Determine the [X, Y] coordinate at the center of the cell enclosing the given text.  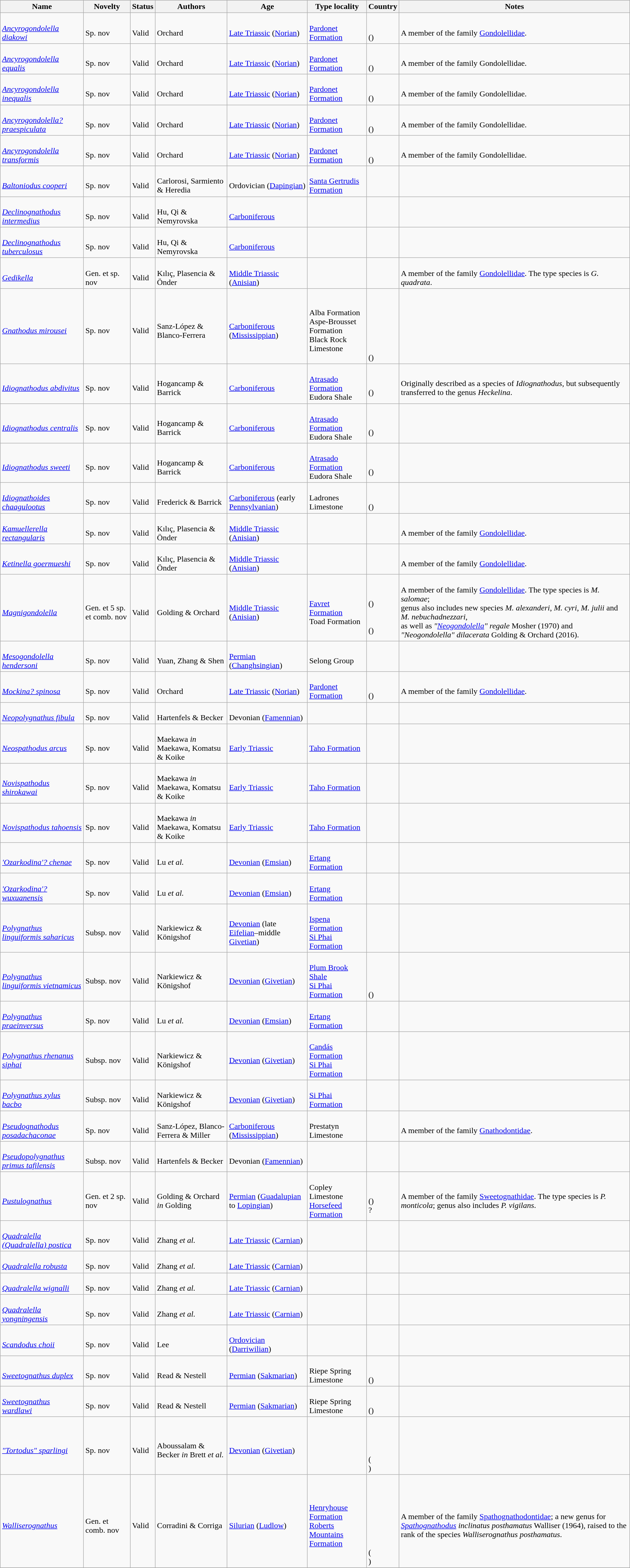
Ketinella goermueshi [42, 559]
Silurian (Ludlow) [267, 1521]
Gen. et comb. nov [107, 1521]
Mockina? spinosa [42, 687]
Polygnathus linguiformis vietnamicus [42, 977]
Kamuellerella rectangularis [42, 529]
Name [42, 7]
Status [143, 7]
Idiognathodus sweeti [42, 463]
Polygnathus praeinversus [42, 1016]
Carboniferous (early Pennsylvanian) [267, 498]
Neospathodus arcus [42, 743]
'Ozarkodina'? wuxuanensis [42, 888]
Permian (Changhsingian) [267, 656]
Ancyrogondolella? praespiculata [42, 120]
Authors [191, 7]
Permian (Guadalupian to Lopingian) [267, 1196]
Santa Gertrudis Formation [337, 181]
Selong Group [337, 656]
Novelty [107, 7]
Polygnathus xylus bacbo [42, 1096]
Si Phai Formation [337, 1096]
Quadralella wignalli [42, 1283]
Idiognathoides chaagulootus [42, 498]
Favret Formation Toad Formation [337, 608]
Declinognathodus intermedius [42, 212]
A member of the family Sweetognathidae. The type species is P. monticola; genus also includes P. vigilans. [514, 1196]
() ? [383, 1196]
Devonian (late Eifelian–middle Givetian) [267, 928]
Aboussalam & Becker in Brett et al. [191, 1446]
Golding & Orchard [191, 608]
Corradini & Corriga [191, 1521]
Magnigondolella [42, 608]
Ordovician (Dapingian) [267, 181]
Pseudognathodus posadachaconae [42, 1126]
Copley Limestone Horsefeed Formation [337, 1196]
Sweetognathus duplex [42, 1371]
Ancyrogondolella transformis [42, 151]
Ispena Formation Si Phai Formation [337, 928]
Quadralella (Quadralella) postica [42, 1236]
Idiognathodus abdivitus [42, 384]
"Tortodus" sparlingi [42, 1446]
Pseudopolygnathus primus tafilensis [42, 1157]
Sanz-López & Blanco-Ferrera [191, 326]
Gen. et 5 sp. et comb. nov [107, 608]
Golding & Orchard in Golding [191, 1196]
Baltoniodus cooperi [42, 181]
Novispathodus tahoensis [42, 823]
Gen. et 2 sp. nov [107, 1196]
Gen. et sp. nov [107, 273]
Ancyrogondolella inequalis [42, 89]
Carlorosi, Sarmiento & Heredia [191, 181]
Plum Brook Shale Si Phai Formation [337, 977]
Country [383, 7]
Gnathodus mirousei [42, 326]
Candás Formation Si Phai Formation [337, 1056]
Originally described as a species of Idiognathodus, but subsequently transferred to the genus Heckelina. [514, 384]
Novispathodus shirokawai [42, 783]
Ordovician (Darriwilian) [267, 1340]
Quadralella robusta [42, 1262]
Lee [191, 1340]
Mesogondolella hendersoni [42, 656]
A member of the family Gondolellidae. The type species is G. quadrata. [514, 273]
'Ozarkodina'? chenae [42, 858]
Idiognathodus centralis [42, 424]
( ) [383, 1521]
Ancyrogondolella equalis [42, 59]
Pustulognathus [42, 1196]
Polygnathus linguiformis saharicus [42, 928]
Henryhouse Formation Roberts Mountains Formation [337, 1521]
Ancyrogondolella diakowi [42, 28]
() () [383, 608]
Frederick & Barrick [191, 498]
Prestatyn Limestone [337, 1126]
Polygnathus rhenanus siphai [42, 1056]
Yuan, Zhang & Shen [191, 656]
Quadralella yongningensis [42, 1310]
Scandodus choii [42, 1340]
Alba Formation Aspe-Brousset Formation Black Rock Limestone [337, 326]
Age [267, 7]
Sanz-López, Blanco-Ferrera & Miller [191, 1126]
Walliserognathus [42, 1521]
Gedikella [42, 273]
Ladrones Limestone [337, 498]
Sweetognathus wardlawi [42, 1401]
A member of the family Gnathodontidae. [514, 1126]
Notes [514, 7]
Neopolygnathus fibula [42, 713]
Type locality [337, 7]
Declinognathodus tuberculosus [42, 242]
